Output the [x, y] coordinate of the center of the cell containing the given text.  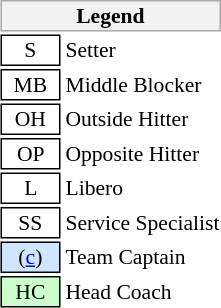
SS [30, 223]
OP [30, 154]
Setter [142, 50]
Service Specialist [142, 223]
Head Coach [142, 292]
Legend [110, 16]
OH [30, 120]
Team Captain [142, 258]
HC [30, 292]
Libero [142, 188]
Opposite Hitter [142, 154]
(c) [30, 258]
Outside Hitter [142, 120]
L [30, 188]
MB [30, 85]
Middle Blocker [142, 85]
S [30, 50]
